Locate the cell with the specified text and output its (x, y) center coordinate. 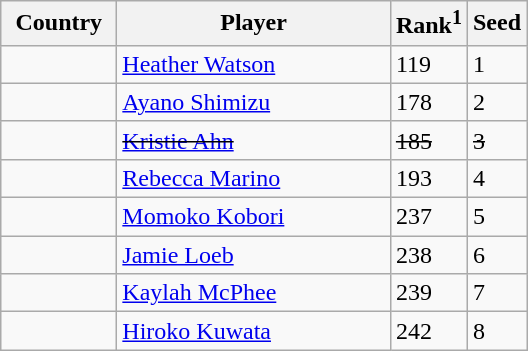
3 (496, 140)
Jamie Loeb (254, 255)
6 (496, 255)
237 (428, 217)
2 (496, 102)
Kristie Ahn (254, 140)
7 (496, 293)
242 (428, 331)
Kaylah McPhee (254, 293)
5 (496, 217)
8 (496, 331)
4 (496, 178)
185 (428, 140)
Ayano Shimizu (254, 102)
178 (428, 102)
Country (59, 24)
238 (428, 255)
Rank1 (428, 24)
119 (428, 64)
239 (428, 293)
193 (428, 178)
Heather Watson (254, 64)
Player (254, 24)
Hiroko Kuwata (254, 331)
Rebecca Marino (254, 178)
Momoko Kobori (254, 217)
Seed (496, 24)
1 (496, 64)
